From the cell containing the given text, extract its center point as (x, y) coordinate. 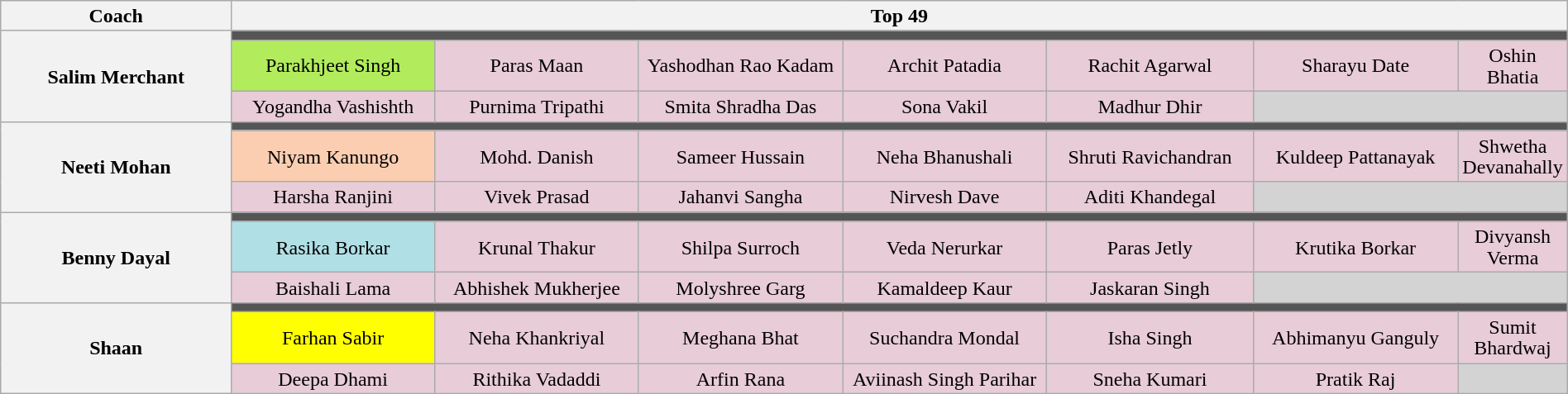
Rasika Borkar (333, 247)
Neeti Mohan (116, 167)
Rachit Agarwal (1150, 65)
Shaan (116, 348)
Abhimanyu Ganguly (1355, 337)
Shwetha Devanahally (1513, 156)
Neha Bhanushali (944, 156)
Shruti Ravichandran (1150, 156)
Veda Nerurkar (944, 247)
Divyansh Verma (1513, 247)
Meghana Bhat (740, 337)
Krutika Borkar (1355, 247)
Paras Jetly (1150, 247)
Pratik Raj (1355, 378)
Isha Singh (1150, 337)
Arfin Rana (740, 378)
Molyshree Garg (740, 287)
Harsha Ranjini (333, 197)
Aditi Khandegal (1150, 197)
Mohd. Danish (538, 156)
Vivek Prasad (538, 197)
Sona Vakil (944, 106)
Salim Merchant (116, 76)
Yashodhan Rao Kadam (740, 65)
Neha Khankriyal (538, 337)
Kamaldeep Kaur (944, 287)
Oshin Bhatia (1513, 65)
Smita Shradha Das (740, 106)
Jahanvi Sangha (740, 197)
Sharayu Date (1355, 65)
Purnima Tripathi (538, 106)
Baishali Lama (333, 287)
Paras Maan (538, 65)
Parakhjeet Singh (333, 65)
Kuldeep Pattanayak (1355, 156)
Rithika Vadaddi (538, 378)
Sameer Hussain (740, 156)
Nirvesh Dave (944, 197)
Abhishek Mukherjee (538, 287)
Madhur Dhir (1150, 106)
Aviinash Singh Parihar (944, 378)
Archit Patadia (944, 65)
Benny Dayal (116, 258)
Yogandha Vashishth (333, 106)
Sumit Bhardwaj (1513, 337)
Shilpa Surroch (740, 247)
Deepa Dhami (333, 378)
Suchandra Mondal (944, 337)
Coach (116, 17)
Farhan Sabir (333, 337)
Krunal Thakur (538, 247)
Jaskaran Singh (1150, 287)
Top 49 (900, 17)
Niyam Kanungo (333, 156)
Sneha Kumari (1150, 378)
